From the cell containing the given text, extract its center point as [x, y] coordinate. 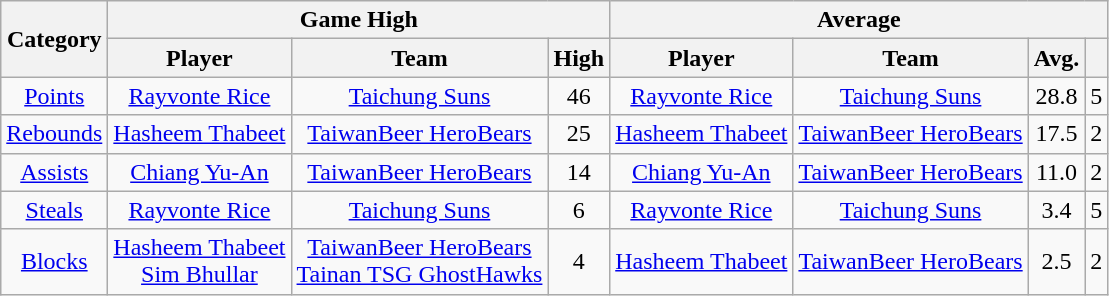
Assists [54, 172]
6 [579, 210]
Game High [359, 20]
Average [859, 20]
2.5 [1056, 262]
Points [54, 96]
46 [579, 96]
Category [54, 39]
Steals [54, 210]
High [579, 58]
14 [579, 172]
11.0 [1056, 172]
3.4 [1056, 210]
Avg. [1056, 58]
25 [579, 134]
Blocks [54, 262]
Rebounds [54, 134]
4 [579, 262]
28.8 [1056, 96]
17.5 [1056, 134]
TaiwanBeer HeroBearsTainan TSG GhostHawks [420, 262]
Hasheem ThabeetSim Bhullar [200, 262]
